Find where the given text appears and provide that cell's center as [X, Y] coordinate. 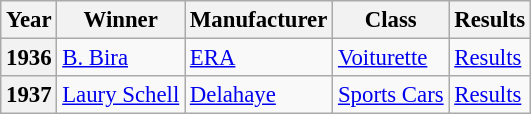
Winner [121, 20]
ERA [259, 58]
Manufacturer [259, 20]
Class [391, 20]
1937 [29, 95]
Sports Cars [391, 95]
Delahaye [259, 95]
B. Bira [121, 58]
Year [29, 20]
Laury Schell [121, 95]
Voiturette [391, 58]
1936 [29, 58]
